Detect which cell encompasses the target text, then output its [X, Y] center coordinate. 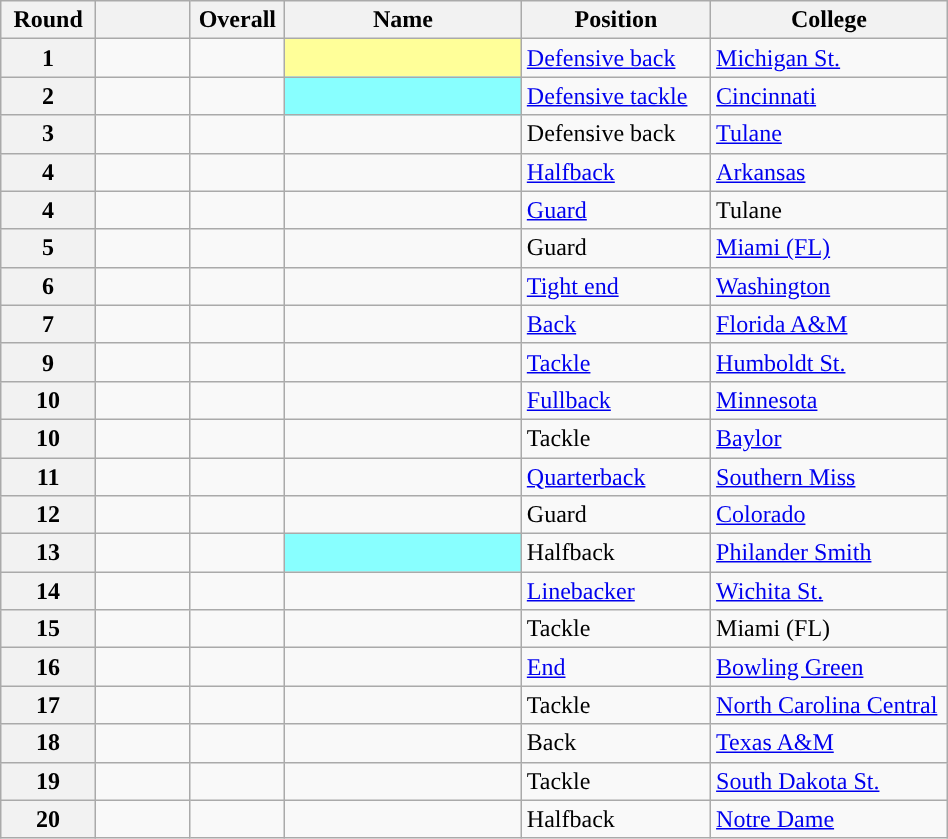
6 [48, 286]
College [830, 20]
17 [48, 705]
Wichita St. [830, 591]
Cincinnati [830, 96]
5 [48, 248]
Overall [238, 20]
Notre Dame [830, 819]
Florida A&M [830, 324]
15 [48, 629]
Humboldt St. [830, 362]
Linebacker [616, 591]
Southern Miss [830, 477]
South Dakota St. [830, 781]
9 [48, 362]
12 [48, 515]
Bowling Green [830, 667]
Michigan St. [830, 58]
2 [48, 96]
Name [404, 20]
Baylor [830, 438]
North Carolina Central [830, 705]
18 [48, 743]
End [616, 667]
14 [48, 591]
Position [616, 20]
Tight end [616, 286]
Minnesota [830, 400]
Washington [830, 286]
Texas A&M [830, 743]
Fullback [616, 400]
13 [48, 553]
Round [48, 20]
16 [48, 667]
Arkansas [830, 172]
3 [48, 134]
20 [48, 819]
Quarterback [616, 477]
11 [48, 477]
19 [48, 781]
Philander Smith [830, 553]
Colorado [830, 515]
Defensive tackle [616, 96]
7 [48, 324]
1 [48, 58]
